Detect which cell encompasses the target text, then output its (x, y) center coordinate. 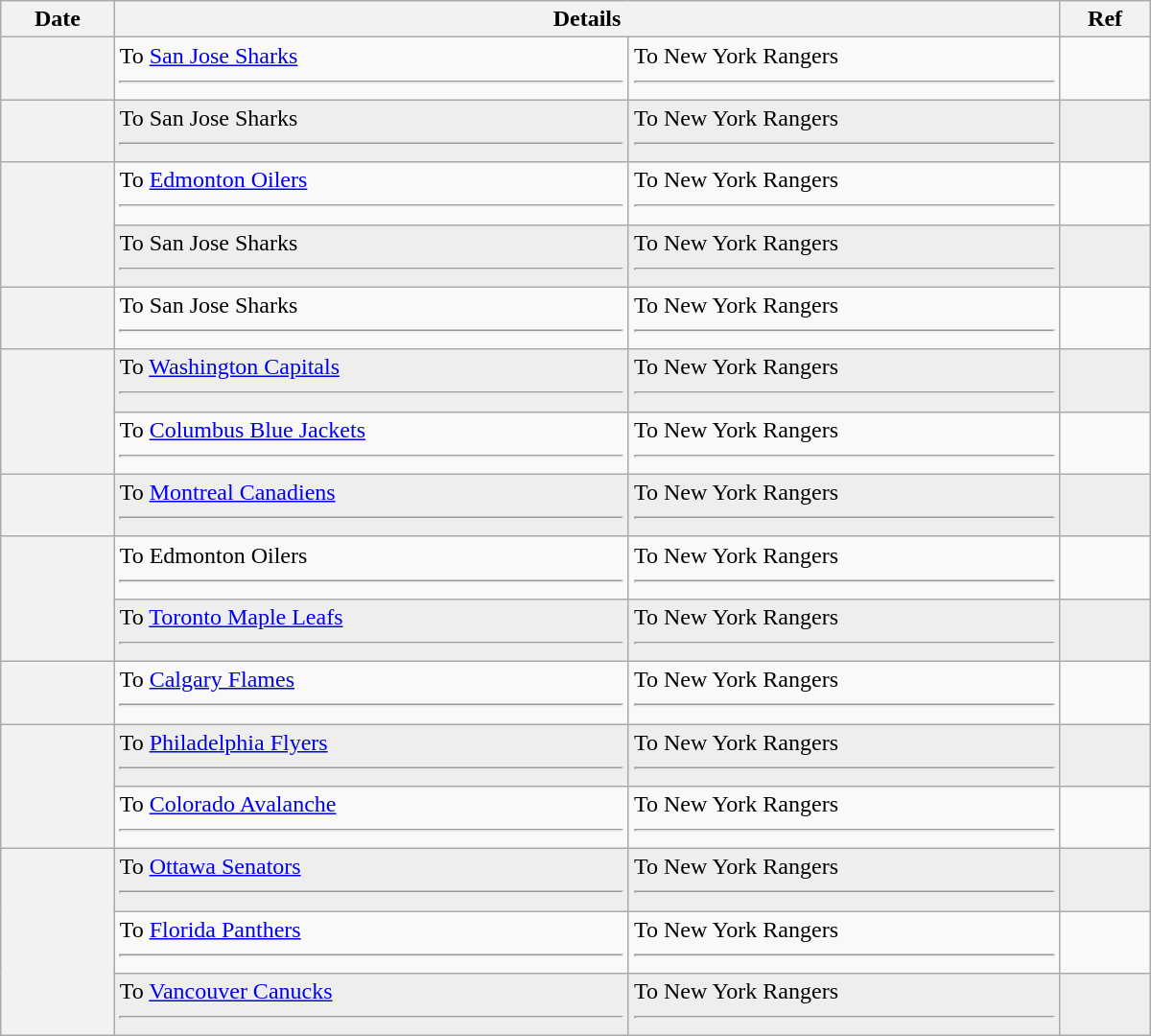
To Florida Panthers (371, 942)
To Columbus Blue Jackets (371, 443)
To Washington Capitals (371, 380)
Date (58, 19)
To Vancouver Canucks (371, 1005)
To Calgary Flames (371, 693)
To Montreal Canadiens (371, 505)
To Toronto Maple Leafs (371, 629)
To Ottawa Senators (371, 881)
Ref (1105, 19)
To Philadelphia Flyers (371, 754)
To Colorado Avalanche (371, 817)
Details (587, 19)
